Return (X, Y) of the center of cell containing provided text 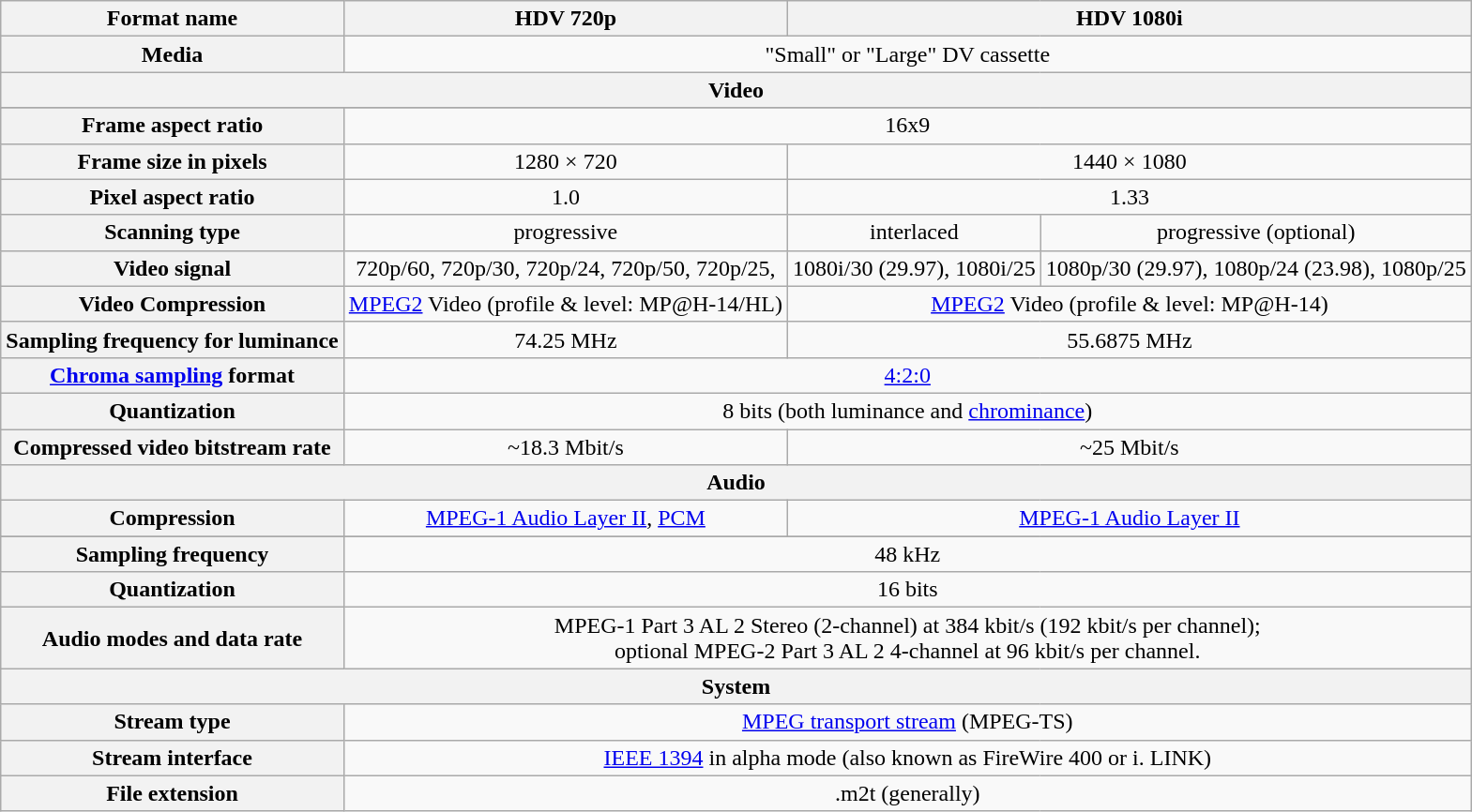
1080i/30 (29.97), 1080i/25 (915, 268)
1.33 (1130, 197)
Audio modes and data rate (173, 638)
Frame size in pixels (173, 161)
Video Compression (173, 304)
1.0 (565, 197)
4:2:0 (907, 375)
Sampling frequency (173, 554)
1080p/30 (29.97), 1080p/24 (23.98), 1080p/25 (1255, 268)
IEEE 1394 in alpha mode (also known as FireWire 400 or i. LINK) (907, 758)
MPEG transport stream (MPEG-TS) (907, 722)
progressive (optional) (1255, 233)
Sampling frequency for luminance (173, 339)
MPEG-1 Audio Layer II, PCM (565, 519)
8 bits (both luminance and chrominance) (907, 411)
progressive (565, 233)
Audio (736, 483)
File extension (173, 793)
"Small" or "Large" DV cassette (907, 54)
interlaced (915, 233)
Pixel aspect ratio (173, 197)
16 bits (907, 590)
Compression (173, 519)
Video (736, 90)
Compressed video bitstream rate (173, 447)
1280 × 720 (565, 161)
74.25 MHz (565, 339)
Stream interface (173, 758)
Video signal (173, 268)
48 kHz (907, 554)
1440 × 1080 (1130, 161)
720p/60, 720p/30, 720p/24, 720p/50, 720p/25, (565, 268)
Format name (173, 19)
HDV 720p (565, 19)
~18.3 Mbit/s (565, 447)
Scanning type (173, 233)
16x9 (907, 126)
Stream type (173, 722)
~25 Mbit/s (1130, 447)
HDV 1080i (1130, 19)
Media (173, 54)
MPEG-1 Audio Layer II (1130, 519)
MPEG2 Video (profile & level: MP@H-14/HL) (565, 304)
55.6875 MHz (1130, 339)
.m2t (generally) (907, 793)
MPEG-1 Part 3 AL 2 Stereo (2-channel) at 384 kbit/s (192 kbit/s per channel); optional MPEG-2 Part 3 AL 2 4-channel at 96 kbit/s per channel. (907, 638)
Chroma sampling format (173, 375)
MPEG2 Video (profile & level: MP@H-14) (1130, 304)
System (736, 686)
Frame aspect ratio (173, 126)
